Locate the cell with the specified text and output its (x, y) center coordinate. 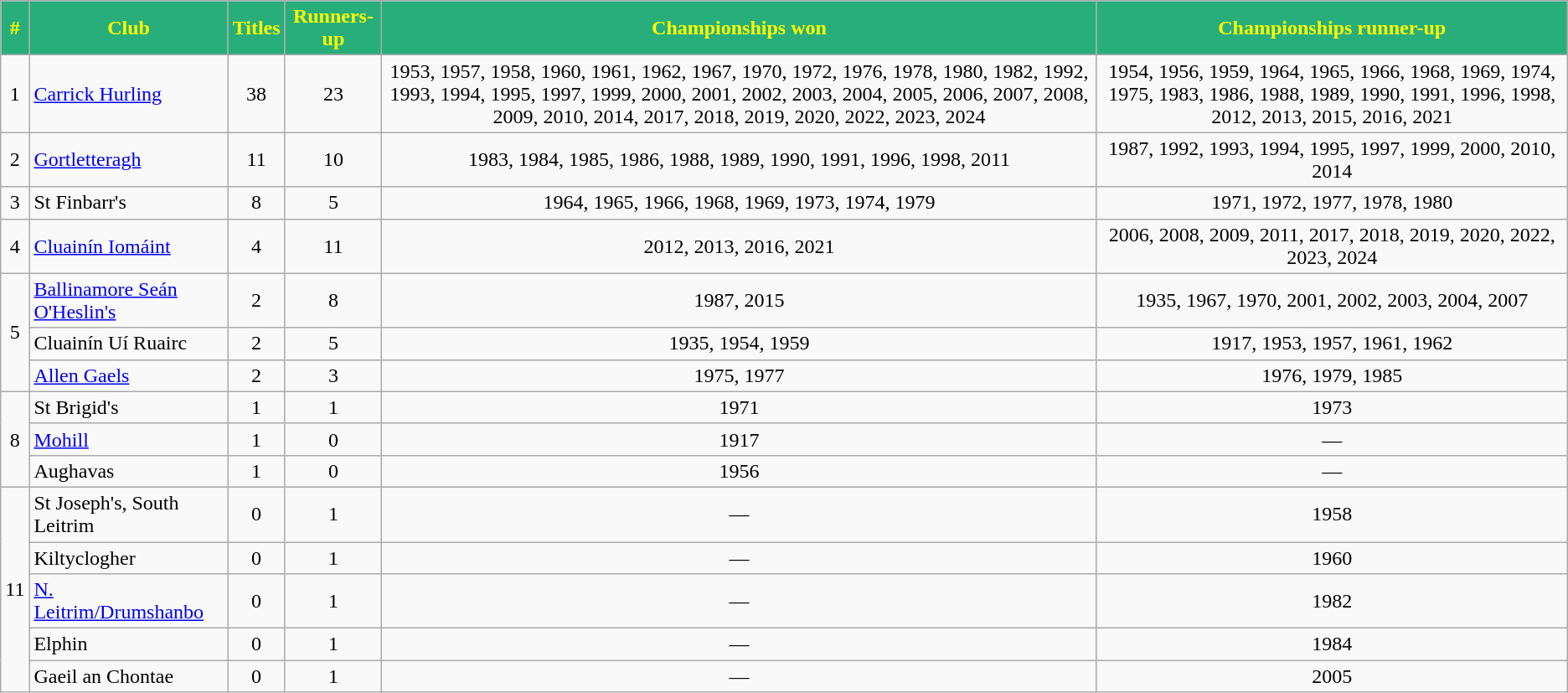
1935, 1967, 1970, 2001, 2002, 2003, 2004, 2007 (1332, 300)
Gortletteragh (129, 159)
1954, 1956, 1959, 1964, 1965, 1966, 1968, 1969, 1974, 1975, 1983, 1986, 1988, 1989, 1990, 1991, 1996, 1998, 2012, 2013, 2015, 2016, 2021 (1332, 94)
1973 (1332, 407)
1983, 1984, 1985, 1986, 1988, 1989, 1990, 1991, 1996, 1998, 2011 (739, 159)
1956 (739, 471)
Club (129, 28)
N. Leitrim/Drumshanbo (129, 602)
Ballinamore Seán O'Heslin's (129, 300)
1964, 1965, 1966, 1968, 1969, 1973, 1974, 1979 (739, 203)
# (15, 28)
1971, 1972, 1977, 1978, 1980 (1332, 203)
St Brigid's (129, 407)
Runners-up (333, 28)
Mohill (129, 439)
Aughavas (129, 471)
10 (333, 159)
2006, 2008, 2009, 2011, 2017, 2018, 2019, 2020, 2022, 2023, 2024 (1332, 246)
Cluainín Uí Ruairc (129, 344)
2012, 2013, 2016, 2021 (739, 246)
1975, 1977 (739, 375)
Championships runner-up (1332, 28)
1982 (1332, 602)
St Joseph's, South Leitrim (129, 515)
23 (333, 94)
Titles (256, 28)
Cluainín Iomáint (129, 246)
Allen Gaels (129, 375)
1958 (1332, 515)
1960 (1332, 557)
Gaeil an Chontae (129, 676)
2005 (1332, 676)
1917, 1953, 1957, 1961, 1962 (1332, 344)
Elphin (129, 644)
1917 (739, 439)
38 (256, 94)
1935, 1954, 1959 (739, 344)
1987, 2015 (739, 300)
1987, 1992, 1993, 1994, 1995, 1997, 1999, 2000, 2010, 2014 (1332, 159)
Carrick Hurling (129, 94)
St Finbarr's (129, 203)
1971 (739, 407)
1984 (1332, 644)
Championships won (739, 28)
1976, 1979, 1985 (1332, 375)
Kiltyclogher (129, 557)
